Provide the [X, Y] coordinate of the cell's center where the given text is located.  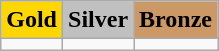
Silver [98, 20]
Bronze [176, 20]
Gold [32, 20]
